Determine the [x, y] coordinate at the center of the cell enclosing the given text.  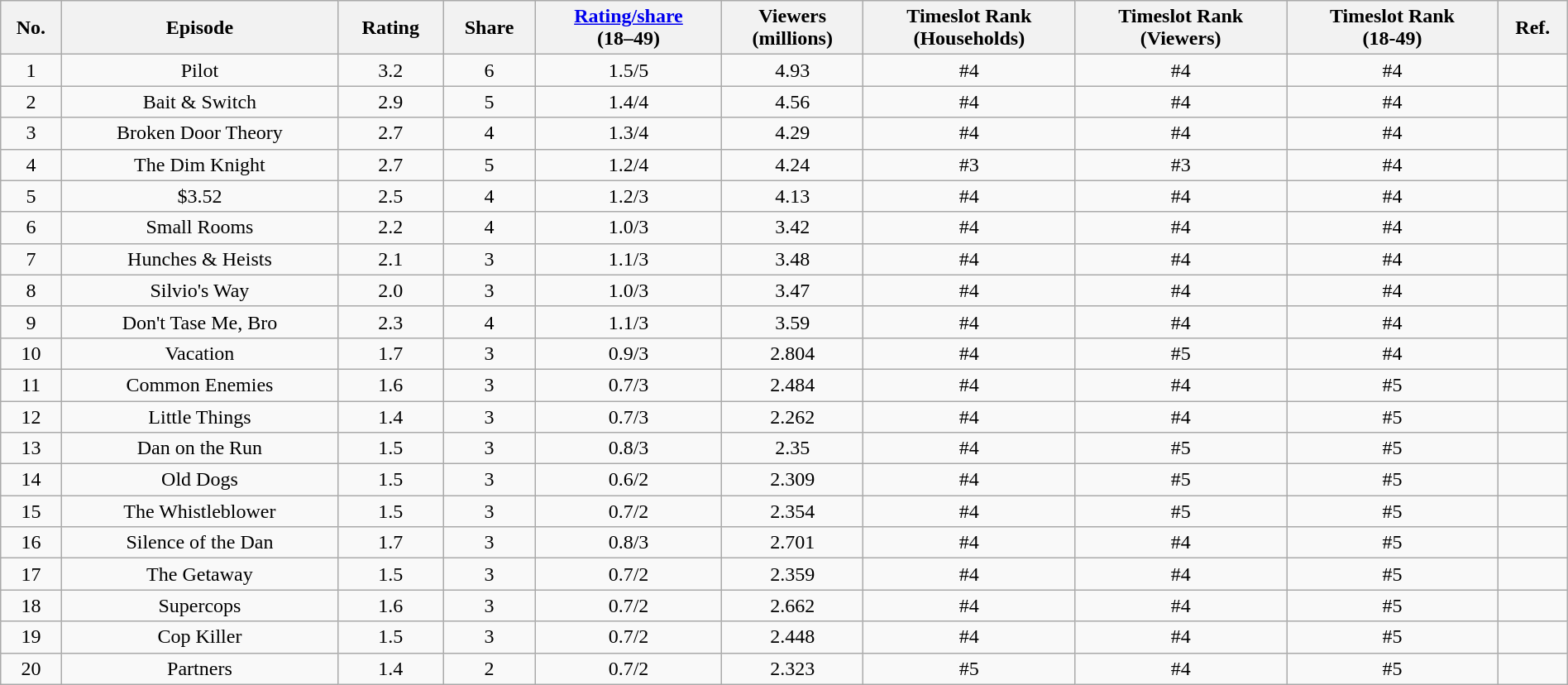
Silvio's Way [200, 290]
1.4/4 [629, 102]
Viewers(millions) [792, 28]
12 [31, 416]
3.42 [792, 228]
11 [31, 385]
2.5 [390, 196]
Timeslot Rank(Viewers) [1181, 28]
2.448 [792, 637]
Rating/share(18–49) [629, 28]
0.6/2 [629, 480]
Cop Killer [200, 637]
1.3/4 [629, 133]
3.48 [792, 259]
7 [31, 259]
16 [31, 543]
3.2 [390, 70]
2.0 [390, 290]
The Getaway [200, 574]
3.59 [792, 322]
$3.52 [200, 196]
4.24 [792, 165]
4.56 [792, 102]
2.354 [792, 511]
Share [490, 28]
2.1 [390, 259]
Pilot [200, 70]
Timeslot Rank(Households) [969, 28]
1.2/3 [629, 196]
17 [31, 574]
0.9/3 [629, 353]
Small Rooms [200, 228]
4.13 [792, 196]
Ref. [1532, 28]
The Dim Knight [200, 165]
4.29 [792, 133]
2.359 [792, 574]
2.3 [390, 322]
2.662 [792, 606]
Little Things [200, 416]
10 [31, 353]
1.5/5 [629, 70]
4.93 [792, 70]
Supercops [200, 606]
3.47 [792, 290]
Common Enemies [200, 385]
Partners [200, 668]
9 [31, 322]
2.701 [792, 543]
Vacation [200, 353]
Hunches & Heists [200, 259]
2.35 [792, 448]
19 [31, 637]
15 [31, 511]
Old Dogs [200, 480]
13 [31, 448]
1.2/4 [629, 165]
Rating [390, 28]
Episode [200, 28]
Dan on the Run [200, 448]
2.9 [390, 102]
8 [31, 290]
2.2 [390, 228]
18 [31, 606]
2.309 [792, 480]
2.484 [792, 385]
Silence of the Dan [200, 543]
Broken Door Theory [200, 133]
No. [31, 28]
The Whistleblower [200, 511]
Bait & Switch [200, 102]
2.262 [792, 416]
Don't Tase Me, Bro [200, 322]
14 [31, 480]
1 [31, 70]
2.804 [792, 353]
2.323 [792, 668]
Timeslot Rank(18-49) [1393, 28]
20 [31, 668]
